Find where the given text appears and provide that cell's center as (X, Y) coordinate. 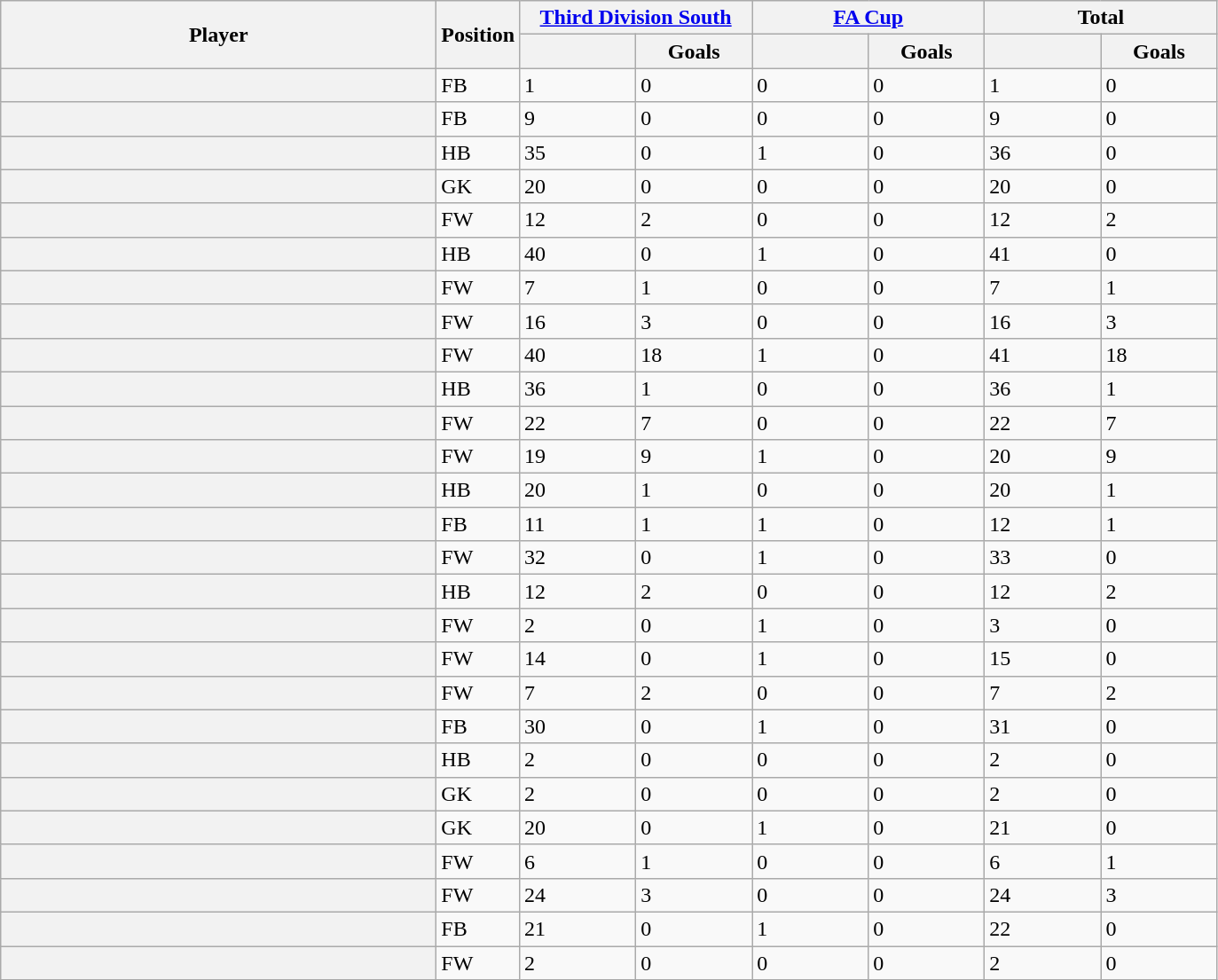
11 (578, 524)
15 (1043, 659)
Position (478, 35)
35 (578, 153)
Player (218, 35)
30 (578, 726)
33 (1043, 558)
Third Division South (636, 18)
31 (1043, 726)
19 (578, 457)
Total (1101, 18)
32 (578, 558)
FA Cup (868, 18)
14 (578, 659)
